Extract the (X, Y) coordinate from the center of the cell holding the provided text.  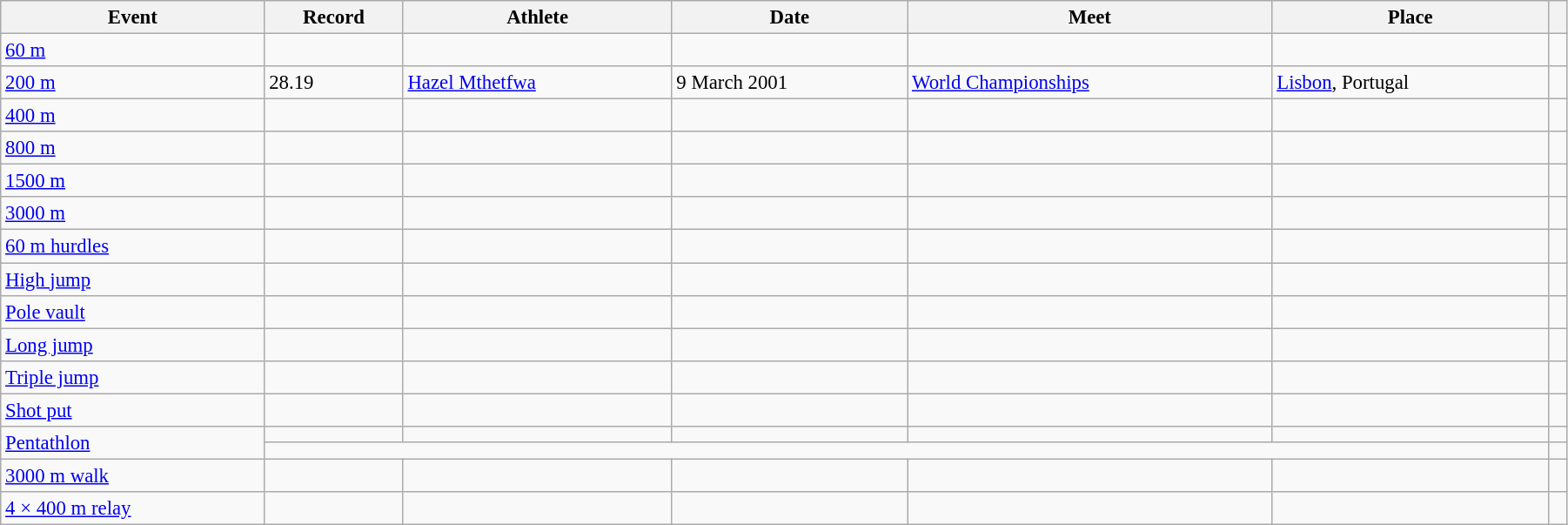
Shot put (132, 410)
28.19 (334, 83)
3000 m (132, 213)
Triple jump (132, 377)
400 m (132, 116)
Date (790, 17)
9 March 2001 (790, 83)
60 m (132, 50)
Hazel Mthetfwa (538, 83)
Meet (1089, 17)
Lisbon, Portugal (1411, 83)
800 m (132, 148)
Athlete (538, 17)
1500 m (132, 181)
200 m (132, 83)
Place (1411, 17)
Record (334, 17)
Pole vault (132, 312)
Pentathlon (132, 443)
60 m hurdles (132, 246)
High jump (132, 279)
Event (132, 17)
Long jump (132, 345)
4 × 400 m relay (132, 508)
World Championships (1089, 83)
3000 m walk (132, 475)
